Determine the [X, Y] coordinate at the center of the cell enclosing the given text.  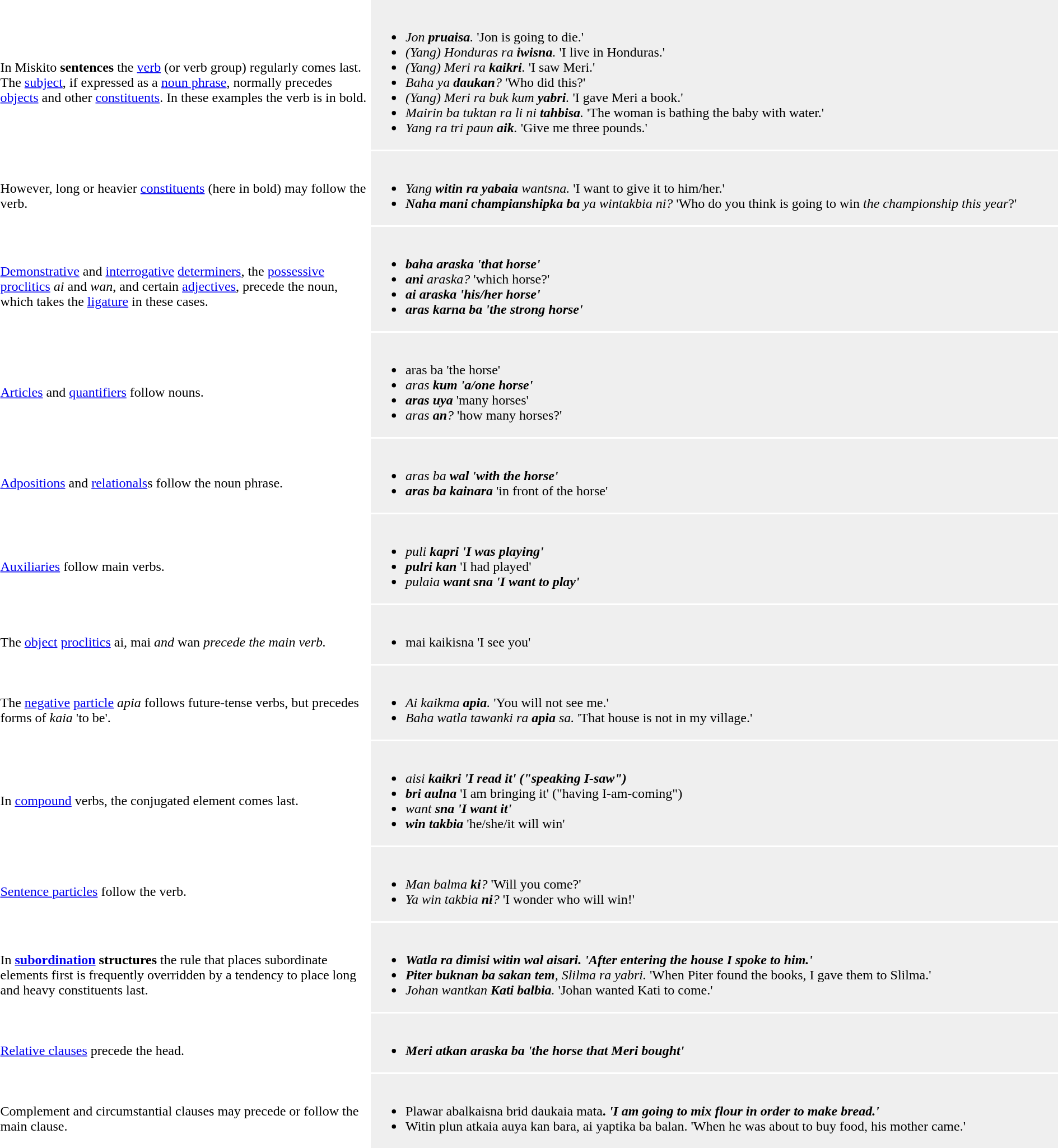
aras ba wal 'with the horse'aras ba kainara 'in front of the horse' [715, 476]
Ai kaikma apia. 'You will not see me.'Baha watla tawanki ra apia sa. 'That house is not in my village.' [715, 703]
aras ba 'the horse'aras kum 'a/one horse'aras uya 'many horses'aras an? 'how many horses?' [715, 385]
Meri atkan araska ba 'the horse that Meri bought' [715, 1043]
baha araska 'that horse'ani araska? 'which horse?'ai araska 'his/her horse'aras karna ba 'the strong horse' [715, 279]
puli kapri 'I was playing'pulri kan 'I had played'pulaia want sna 'I want to play' [715, 559]
aisi kaikri 'I read it' ("speaking I-saw")bri aulna 'I am bringing it' ("having I-am-coming")want sna 'I want it'win takbia 'he/she/it will win' [715, 793]
mai kaikisna 'I see you' [715, 634]
Man balma ki? 'Will you come?'Ya win takbia ni? 'I wonder who will win!' [715, 884]
